Extract the (X, Y) coordinate from the center of the cell holding the provided text.  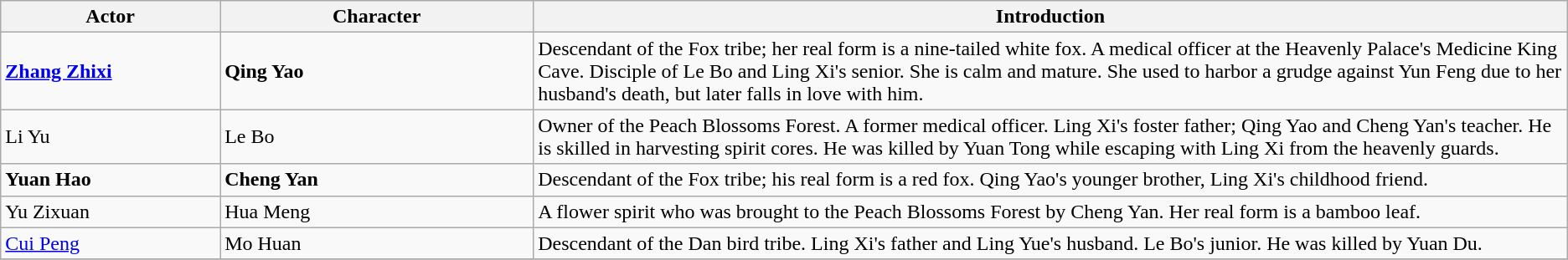
Descendant of the Fox tribe; his real form is a red fox. Qing Yao's younger brother, Ling Xi's childhood friend. (1050, 180)
Introduction (1050, 17)
Cheng Yan (377, 180)
Actor (111, 17)
Yu Zixuan (111, 212)
Qing Yao (377, 71)
Yuan Hao (111, 180)
Hua Meng (377, 212)
Mo Huan (377, 243)
Li Yu (111, 137)
Descendant of the Dan bird tribe. Ling Xi's father and Ling Yue's husband. Le Bo's junior. He was killed by Yuan Du. (1050, 243)
Le Bo (377, 137)
Zhang Zhixi (111, 71)
A flower spirit who was brought to the Peach Blossoms Forest by Cheng Yan. Her real form is a bamboo leaf. (1050, 212)
Character (377, 17)
Cui Peng (111, 243)
